Find where the given text appears and provide that cell's center as (x, y) coordinate. 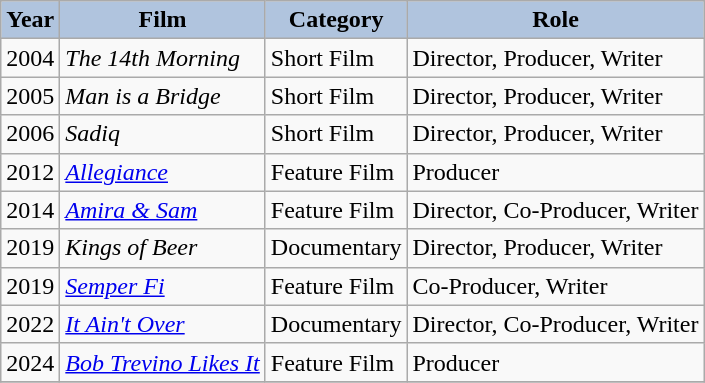
2005 (30, 96)
Category (336, 20)
2024 (30, 362)
Amira & Sam (163, 210)
2014 (30, 210)
2006 (30, 134)
Kings of Beer (163, 248)
Man is a Bridge (163, 96)
Year (30, 20)
It Ain't Over (163, 324)
2012 (30, 172)
Bob Trevino Likes It (163, 362)
The 14th Morning (163, 58)
Role (556, 20)
Sadiq (163, 134)
Semper Fi (163, 286)
Allegiance (163, 172)
Film (163, 20)
Co-Producer, Writer (556, 286)
2022 (30, 324)
2004 (30, 58)
